Return the [X, Y] coordinate for the center point of the cell that contains the specified text.  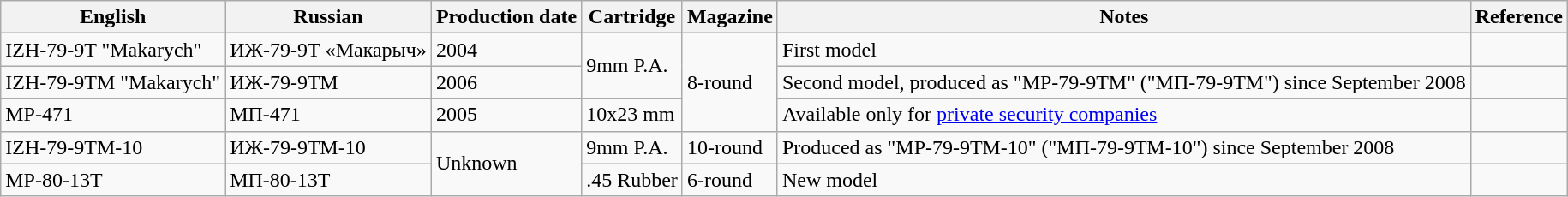
2004 [506, 50]
ИЖ-79-9ТМ-10 [329, 147]
МР-80-13Т [113, 180]
New model [1124, 180]
IZH-79-9TM "Makarych" [113, 82]
МП-80-13T [329, 180]
МП-471 [329, 115]
Unknown [506, 164]
2005 [506, 115]
ИЖ-79-9ТМ [329, 82]
Available only for private security companies [1124, 115]
6-round [730, 180]
MP-471 [113, 115]
English [113, 17]
.45 Rubber [632, 180]
Notes [1124, 17]
8-round [730, 82]
Cartridge [632, 17]
Reference [1518, 17]
First model [1124, 50]
Russian [329, 17]
10x23 mm [632, 115]
Magazine [730, 17]
IZH-79-9TM-10 [113, 147]
2006 [506, 82]
Produced as "МР-79-9ТМ-10" ("МП-79-9ТМ-10") since September 2008 [1124, 147]
IZH-79-9T "Makarych" [113, 50]
10-round [730, 147]
ИЖ-79-9Т «Макарыч» [329, 50]
Production date [506, 17]
Second model, produced as "МР-79-9ТМ" ("МП-79-9ТМ") since September 2008 [1124, 82]
